Determine the (x, y) coordinate at the center of the cell enclosing the given text.  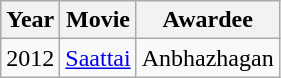
Awardee (208, 20)
Year (30, 20)
2012 (30, 58)
Anbhazhagan (208, 58)
Movie (98, 20)
Saattai (98, 58)
